Find where the given text appears and provide that cell's center as [X, Y] coordinate. 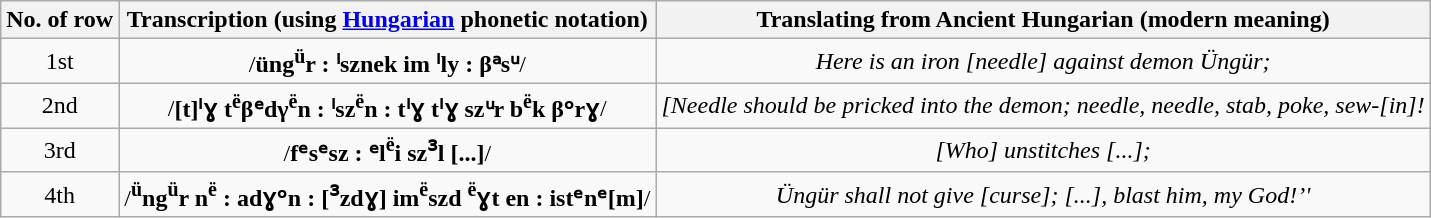
[Who] unstitches [...]; [1043, 150]
4th [60, 194]
/üngür në : adɣᵒn : [ɜzdɣ] imëszd ëɣt en : istᵉnᵉ[m]/ [388, 194]
[Needle should be pricked into the demon; needle, needle, stab, poke, sew-[in]! [1043, 106]
Transcription (using Hungarian phonetic notation) [388, 20]
No. of row [60, 20]
/üngür : ⁱsznek im ⁱly : βᵃsᵘ/ [388, 62]
Translating from Ancient Hungarian (modern meaning) [1043, 20]
3rd [60, 150]
/fᵉsᵉsz : ᵉlëi szɜl [...]/ [388, 150]
2nd [60, 106]
1st [60, 62]
Here is an iron [needle] against demon Üngür; [1043, 62]
/[t]ⁱɣ tëβᵉdγën : ⁱszën : tⁱɣ tⁱɣ szᵘr bëk βᵒrɣ/ [388, 106]
Üngür shall not give [curse]; [...], blast him, my God!’' [1043, 194]
